Pinpoint the cell where the given text exists, returning its (X, Y) midpoint coordinate. 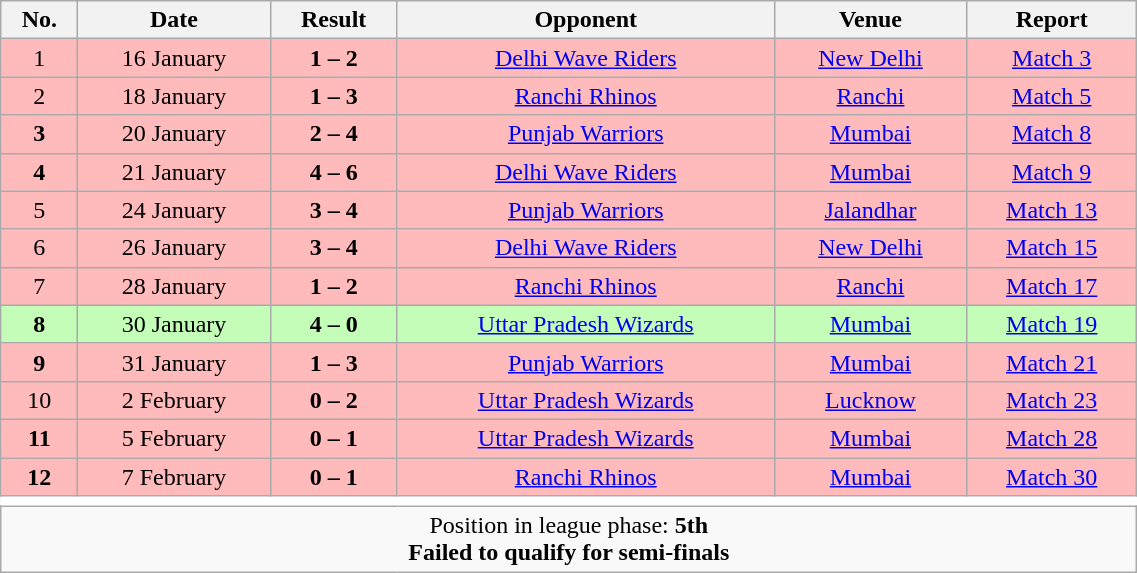
Match 9 (1052, 172)
Venue (870, 20)
Match 28 (1052, 438)
12 (40, 477)
2 (40, 96)
Match 19 (1052, 324)
26 January (174, 248)
31 January (174, 362)
5 (40, 210)
28 January (174, 286)
3 (40, 134)
7 February (174, 477)
Match 23 (1052, 400)
18 January (174, 96)
Lucknow (870, 400)
21 January (174, 172)
Match 21 (1052, 362)
2 February (174, 400)
Report (1052, 20)
4 – 0 (334, 324)
24 January (174, 210)
30 January (174, 324)
Match 3 (1052, 58)
4 (40, 172)
Jalandhar (870, 210)
1 (40, 58)
Match 8 (1052, 134)
Match 13 (1052, 210)
Match 15 (1052, 248)
16 January (174, 58)
7 (40, 286)
5 February (174, 438)
Result (334, 20)
Position in league phase: 5thFailed to qualify for semi-finals (569, 540)
Date (174, 20)
Match 17 (1052, 286)
11 (40, 438)
8 (40, 324)
10 (40, 400)
20 January (174, 134)
Match 30 (1052, 477)
6 (40, 248)
Opponent (586, 20)
Match 5 (1052, 96)
4 – 6 (334, 172)
No. (40, 20)
2 – 4 (334, 134)
9 (40, 362)
0 – 2 (334, 400)
